Search for the cell housing the specified text and yield its (x, y) center coordinate. 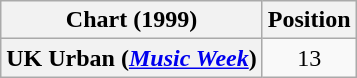
Position (309, 20)
13 (309, 58)
UK Urban (Music Week) (132, 58)
Chart (1999) (132, 20)
